Scan for the cell matching the given text and deliver its (X, Y) coordinate at center. 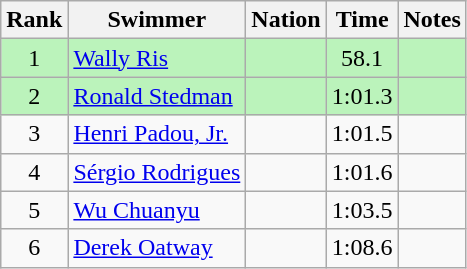
Notes (432, 20)
1 (34, 58)
Wally Ris (157, 58)
Derek Oatway (157, 248)
Ronald Stedman (157, 96)
5 (34, 210)
Sérgio Rodrigues (157, 172)
Nation (286, 20)
Henri Padou, Jr. (157, 134)
1:01.3 (362, 96)
Wu Chuanyu (157, 210)
4 (34, 172)
Swimmer (157, 20)
58.1 (362, 58)
Rank (34, 20)
Time (362, 20)
1:03.5 (362, 210)
1:01.6 (362, 172)
1:01.5 (362, 134)
1:08.6 (362, 248)
2 (34, 96)
3 (34, 134)
6 (34, 248)
